Return (x, y) of the center of cell containing provided text 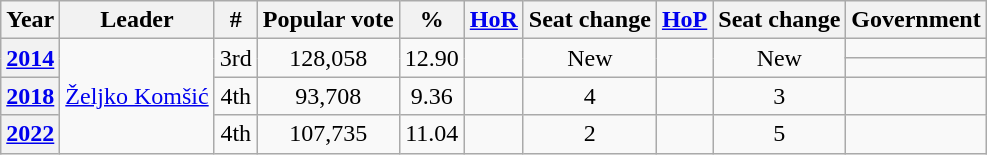
Leader (137, 20)
12.90 (432, 58)
Željko Komšić (137, 96)
Year (30, 20)
3 (780, 96)
2018 (30, 96)
11.04 (432, 134)
Popular vote (328, 20)
5 (780, 134)
4 (590, 96)
107,735 (328, 134)
9.36 (432, 96)
2022 (30, 134)
HoP (684, 20)
93,708 (328, 96)
128,058 (328, 58)
HoR (494, 20)
2014 (30, 58)
% (432, 20)
# (236, 20)
Government (916, 20)
3rd (236, 58)
2 (590, 134)
